Provide the [X, Y] coordinate of the cell's center where the given text is located.  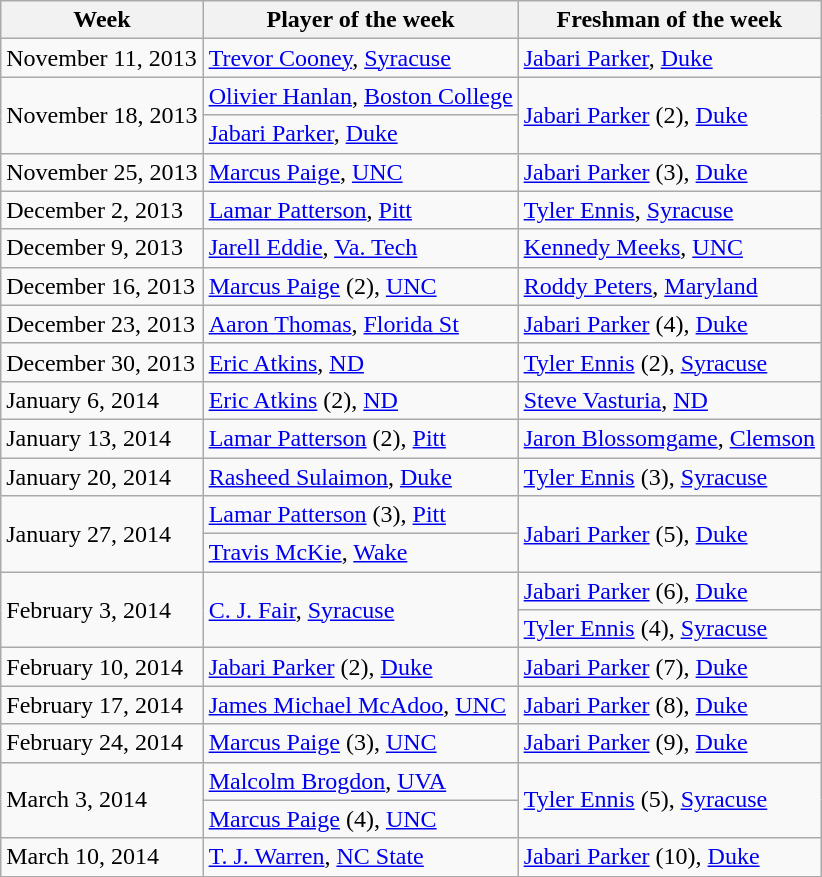
Lamar Patterson (2), Pitt [360, 438]
Tyler Ennis, Syracuse [669, 210]
January 27, 2014 [102, 534]
Tyler Ennis (3), Syracuse [669, 477]
Tyler Ennis (5), Syracuse [669, 800]
Roddy Peters, Maryland [669, 286]
December 16, 2013 [102, 286]
Jaron Blossomgame, Clemson [669, 438]
Kennedy Meeks, UNC [669, 248]
Freshman of the week [669, 20]
Jabari Parker (3), Duke [669, 172]
Jabari Parker (5), Duke [669, 534]
February 3, 2014 [102, 610]
Jabari Parker (6), Duke [669, 591]
December 9, 2013 [102, 248]
February 24, 2014 [102, 743]
December 30, 2013 [102, 362]
February 17, 2014 [102, 705]
November 25, 2013 [102, 172]
Lamar Patterson (3), Pitt [360, 515]
C. J. Fair, Syracuse [360, 610]
Lamar Patterson, Pitt [360, 210]
Eric Atkins (2), ND [360, 400]
Jabari Parker (7), Duke [669, 667]
James Michael McAdoo, UNC [360, 705]
Jabari Parker (9), Duke [669, 743]
Week [102, 20]
March 10, 2014 [102, 857]
Jarell Eddie, Va. Tech [360, 248]
Player of the week [360, 20]
Marcus Paige (2), UNC [360, 286]
November 18, 2013 [102, 115]
T. J. Warren, NC State [360, 857]
December 23, 2013 [102, 324]
March 3, 2014 [102, 800]
Aaron Thomas, Florida St [360, 324]
December 2, 2013 [102, 210]
Malcolm Brogdon, UVA [360, 781]
Jabari Parker (10), Duke [669, 857]
Marcus Paige (4), UNC [360, 819]
Jabari Parker (4), Duke [669, 324]
January 20, 2014 [102, 477]
Tyler Ennis (4), Syracuse [669, 629]
Jabari Parker (8), Duke [669, 705]
Marcus Paige, UNC [360, 172]
Trevor Cooney, Syracuse [360, 58]
Rasheed Sulaimon, Duke [360, 477]
February 10, 2014 [102, 667]
January 6, 2014 [102, 400]
Marcus Paige (3), UNC [360, 743]
Eric Atkins, ND [360, 362]
January 13, 2014 [102, 438]
Tyler Ennis (2), Syracuse [669, 362]
Olivier Hanlan, Boston College [360, 96]
November 11, 2013 [102, 58]
Travis McKie, Wake [360, 553]
Steve Vasturia, ND [669, 400]
